From the cell containing the given text, extract its center point as (x, y) coordinate. 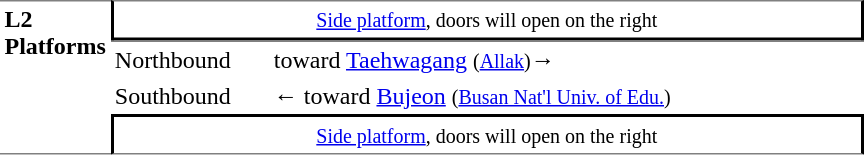
Southbound (190, 96)
L2Platforms (55, 77)
Northbound (190, 59)
toward Taehwagang (Allak)→ (566, 59)
← toward Bujeon (Busan Nat'l Univ. of Edu.) (566, 96)
